Return the [X, Y] coordinate for the center point of the cell that contains the specified text.  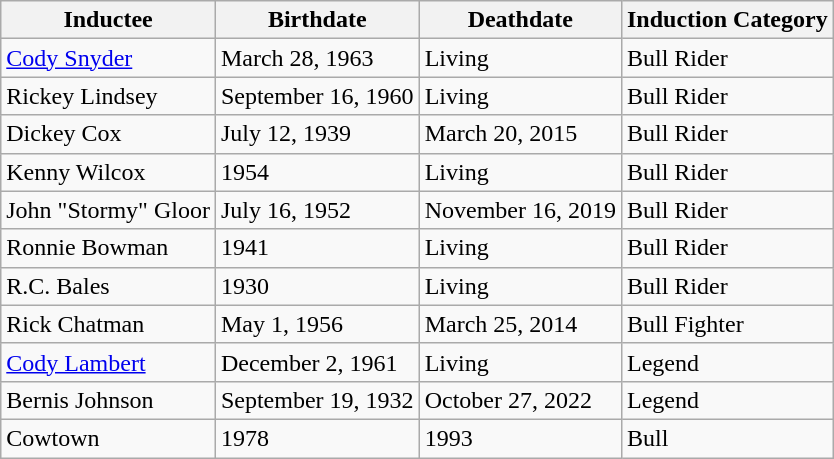
December 2, 1961 [317, 362]
Rickey Lindsey [108, 96]
July 12, 1939 [317, 134]
May 1, 1956 [317, 324]
Cody Snyder [108, 58]
Rick Chatman [108, 324]
September 19, 1932 [317, 400]
Inductee [108, 20]
Bull [727, 438]
1941 [317, 248]
Ronnie Bowman [108, 248]
March 20, 2015 [520, 134]
Dickey Cox [108, 134]
March 28, 1963 [317, 58]
1993 [520, 438]
Deathdate [520, 20]
Cowtown [108, 438]
R.C. Bales [108, 286]
1930 [317, 286]
1978 [317, 438]
March 25, 2014 [520, 324]
September 16, 1960 [317, 96]
Cody Lambert [108, 362]
Bull Fighter [727, 324]
1954 [317, 172]
Birthdate [317, 20]
Kenny Wilcox [108, 172]
November 16, 2019 [520, 210]
July 16, 1952 [317, 210]
October 27, 2022 [520, 400]
Induction Category [727, 20]
John "Stormy" Gloor [108, 210]
Bernis Johnson [108, 400]
